Return (x, y) of the center of cell containing provided text 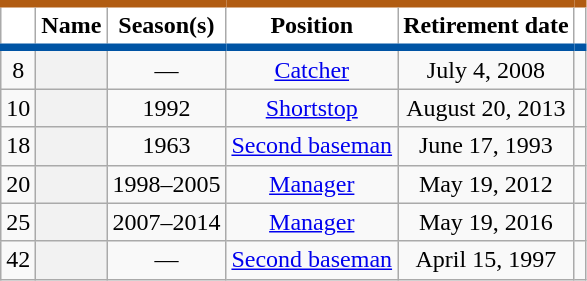
Name (72, 26)
42 (18, 260)
8 (18, 68)
Shortstop (312, 108)
May 19, 2016 (486, 222)
August 20, 2013 (486, 108)
18 (18, 146)
25 (18, 222)
June 17, 1993 (486, 146)
Season(s) (166, 26)
10 (18, 108)
May 19, 2012 (486, 184)
1963 (166, 146)
Position (312, 26)
2007–2014 (166, 222)
Retirement date (486, 26)
1992 (166, 108)
July 4, 2008 (486, 68)
1998–2005 (166, 184)
Catcher (312, 68)
April 15, 1997 (486, 260)
20 (18, 184)
